Output the [x, y] coordinate of the center of the cell containing the given text.  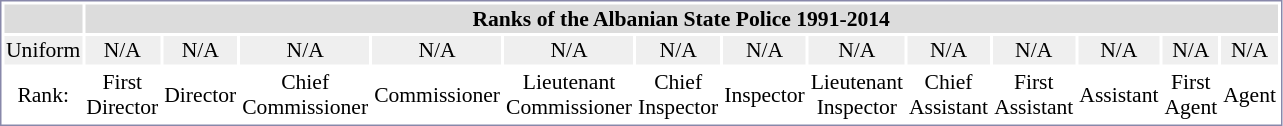
First Director [122, 95]
Ranks of the Albanian State Police 1991-2014 [682, 18]
Assistant [1119, 95]
Inspector [764, 95]
Chief Commissioner [306, 95]
Lieutenant Commissioner [570, 95]
First Assistant [1034, 95]
Lieutenant Inspector [856, 95]
Rank: [42, 95]
Uniform [42, 50]
First Agent [1191, 95]
Chief Assistant [948, 95]
Agent [1250, 95]
Chief Inspector [678, 95]
Commissioner [438, 95]
Director [200, 95]
